Search for the cell housing the specified text and yield its [x, y] center coordinate. 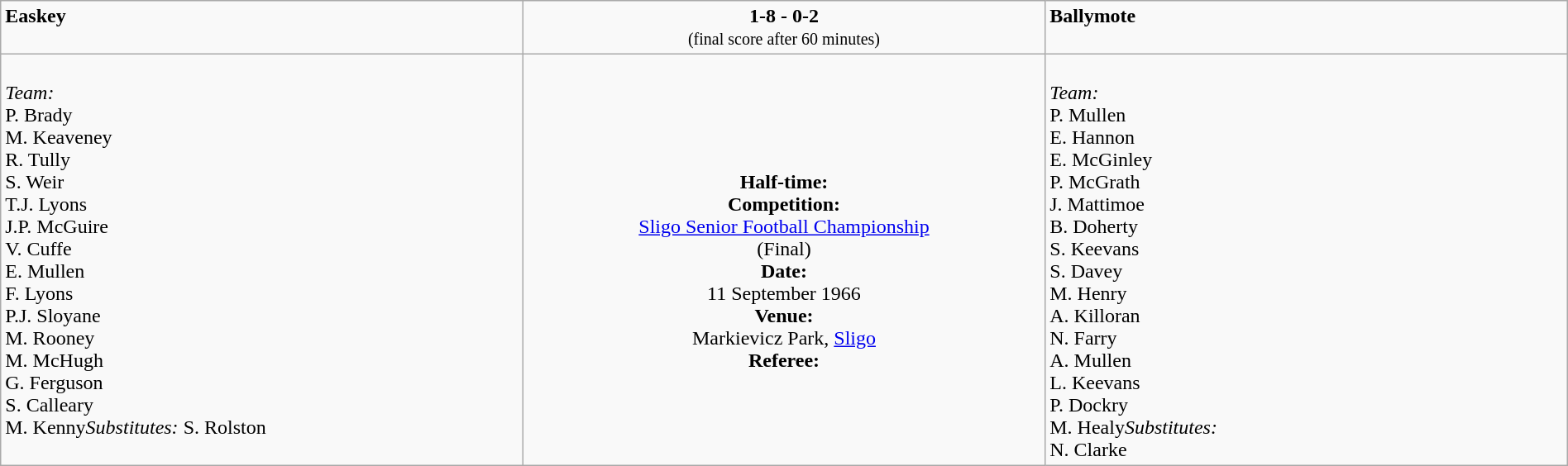
Half-time:Competition:Sligo Senior Football Championship(Final)Date:11 September 1966Venue:Markievicz Park, SligoReferee: [784, 259]
Easkey [262, 28]
1-8 - 0-2(final score after 60 minutes) [784, 28]
Ballymote [1307, 28]
